Search for the cell housing the specified text and yield its (X, Y) center coordinate. 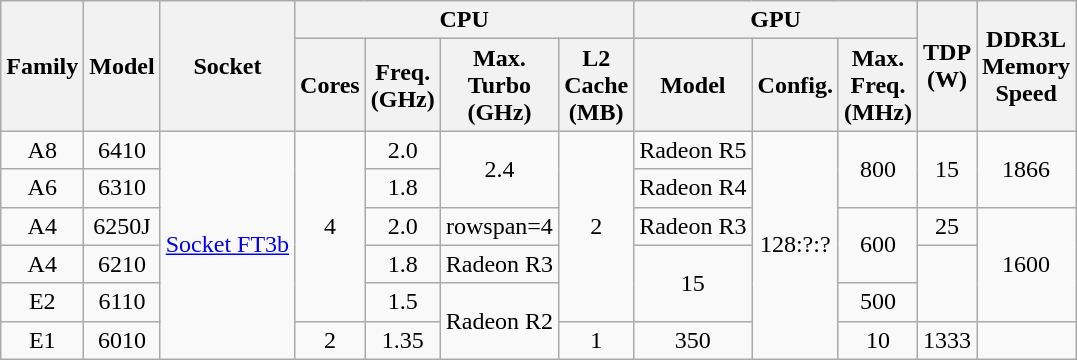
Radeon R4 (693, 188)
1866 (1026, 169)
500 (878, 302)
6310 (122, 188)
6010 (122, 340)
6110 (122, 302)
E1 (42, 340)
Cores (330, 85)
600 (878, 245)
GPU (776, 20)
L2Cache(MB) (596, 85)
Socket FT3b (227, 245)
Family (42, 66)
2.4 (499, 169)
6210 (122, 264)
Freq.(GHz) (402, 85)
800 (878, 169)
6410 (122, 150)
128:?:? (795, 245)
Config. (795, 85)
Max.Turbo(GHz) (499, 85)
Radeon R2 (499, 321)
1600 (1026, 264)
350 (693, 340)
1 (596, 340)
Max.Freq.(MHz) (878, 85)
A8 (42, 150)
4 (330, 226)
10 (878, 340)
CPU (464, 20)
1.35 (402, 340)
Radeon R5 (693, 150)
Socket (227, 66)
E2 (42, 302)
DDR3LMemorySpeed (1026, 66)
rowspan=4 (499, 226)
1333 (948, 340)
A6 (42, 188)
1.5 (402, 302)
6250J (122, 226)
TDP(W) (948, 66)
25 (948, 226)
